Pinpoint the cell where the given text exists, returning its (X, Y) midpoint coordinate. 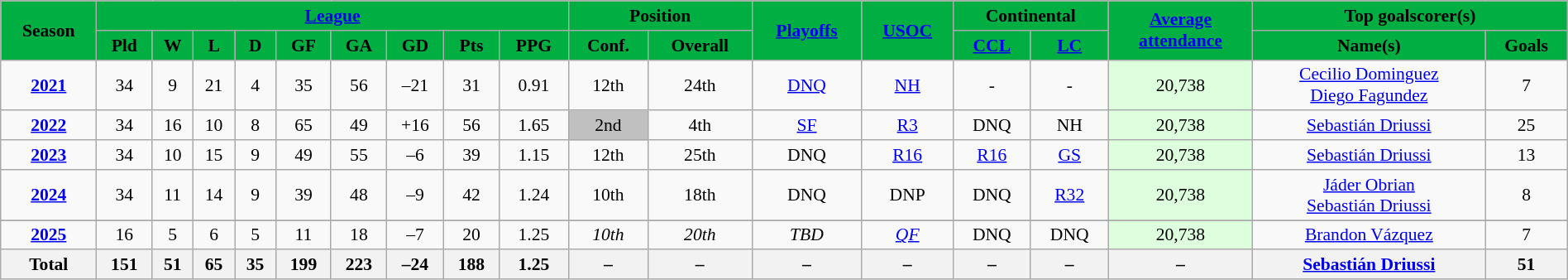
–9 (415, 196)
Name(s) (1370, 46)
GD (415, 46)
223 (359, 265)
–7 (415, 235)
55 (359, 155)
Continental (1030, 16)
1.15 (533, 155)
–6 (415, 155)
Pts (471, 46)
USOC (907, 30)
CCL (992, 46)
42 (471, 196)
QF (907, 235)
GF (304, 46)
48 (359, 196)
2022 (49, 126)
2023 (49, 155)
14 (214, 196)
6 (214, 235)
LC (1069, 46)
Season (49, 30)
–24 (415, 265)
GA (359, 46)
W (173, 46)
25 (1527, 126)
–21 (415, 84)
Overall (700, 46)
Jáder Obrian Sebastián Driussi (1370, 196)
18th (700, 196)
L (214, 46)
Cecilio Dominguez Diego Fagundez (1370, 84)
GS (1069, 155)
Top goalscorer(s) (1411, 16)
PPG (533, 46)
Goals (1527, 46)
TBD (807, 235)
1.65 (533, 126)
151 (124, 265)
Average attendance (1181, 30)
DNP (907, 196)
15 (214, 155)
24th (700, 84)
Position (660, 16)
188 (471, 265)
Conf. (608, 46)
Total (49, 265)
31 (471, 84)
League (332, 16)
199 (304, 265)
Brandon Vázquez (1370, 235)
20th (700, 235)
D (256, 46)
Pld (124, 46)
13 (1527, 155)
Playoffs (807, 30)
4 (256, 84)
SF (807, 126)
+16 (415, 126)
1.24 (533, 196)
20 (471, 235)
4th (700, 126)
21 (214, 84)
0.91 (533, 84)
2024 (49, 196)
R3 (907, 126)
2nd (608, 126)
18 (359, 235)
2021 (49, 84)
25th (700, 155)
R32 (1069, 196)
2025 (49, 235)
